Pinpoint the cell where the given text exists, returning its (X, Y) midpoint coordinate. 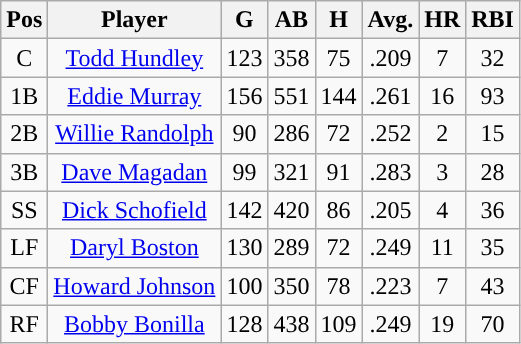
91 (338, 172)
156 (244, 96)
350 (292, 286)
130 (244, 248)
28 (493, 172)
43 (493, 286)
.283 (390, 172)
36 (493, 210)
142 (244, 210)
128 (244, 324)
Howard Johnson (134, 286)
3B (24, 172)
35 (493, 248)
286 (292, 134)
Daryl Boston (134, 248)
Eddie Murray (134, 96)
90 (244, 134)
2 (442, 134)
Player (134, 20)
H (338, 20)
Dick Schofield (134, 210)
SS (24, 210)
358 (292, 58)
CF (24, 286)
HR (442, 20)
109 (338, 324)
Todd Hundley (134, 58)
93 (493, 96)
3 (442, 172)
86 (338, 210)
321 (292, 172)
100 (244, 286)
1B (24, 96)
C (24, 58)
144 (338, 96)
16 (442, 96)
RBI (493, 20)
.205 (390, 210)
123 (244, 58)
Dave Magadan (134, 172)
RF (24, 324)
Pos (24, 20)
.223 (390, 286)
15 (493, 134)
75 (338, 58)
LF (24, 248)
Bobby Bonilla (134, 324)
438 (292, 324)
420 (292, 210)
G (244, 20)
.261 (390, 96)
78 (338, 286)
.252 (390, 134)
32 (493, 58)
70 (493, 324)
551 (292, 96)
99 (244, 172)
4 (442, 210)
289 (292, 248)
AB (292, 20)
2B (24, 134)
11 (442, 248)
19 (442, 324)
Willie Randolph (134, 134)
Avg. (390, 20)
.209 (390, 58)
